Provide the [x, y] coordinate of the cell's center where the given text is located.  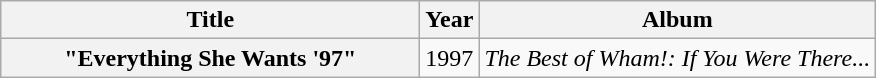
Year [450, 20]
"Everything She Wants '97" [210, 58]
Title [210, 20]
1997 [450, 58]
Album [678, 20]
The Best of Wham!: If You Were There... [678, 58]
